Scan for the cell matching the given text and deliver its (x, y) coordinate at center. 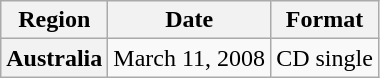
March 11, 2008 (190, 58)
Date (190, 20)
CD single (325, 58)
Format (325, 20)
Region (54, 20)
Australia (54, 58)
